Provide the (x, y) coordinate of the cell's center where the given text is located.  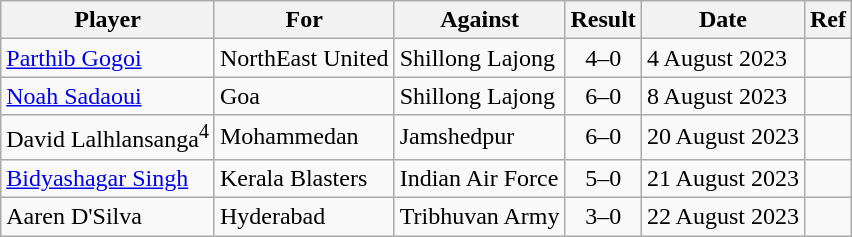
Tribhuvan Army (480, 217)
Aaren D'Silva (108, 217)
3–0 (603, 217)
Kerala Blasters (304, 178)
Jamshedpur (480, 138)
Parthib Gogoi (108, 58)
Ref (828, 20)
Indian Air Force (480, 178)
Hyderabad (304, 217)
20 August 2023 (722, 138)
Against (480, 20)
Noah Sadaoui (108, 96)
Mohammedan (304, 138)
Player (108, 20)
David Lalhlansanga4 (108, 138)
Date (722, 20)
Bidyashagar Singh (108, 178)
21 August 2023 (722, 178)
4–0 (603, 58)
Result (603, 20)
4 August 2023 (722, 58)
Goa (304, 96)
5–0 (603, 178)
22 August 2023 (722, 217)
8 August 2023 (722, 96)
For (304, 20)
NorthEast United (304, 58)
